Extract the (X, Y) coordinate from the center of the cell holding the provided text.  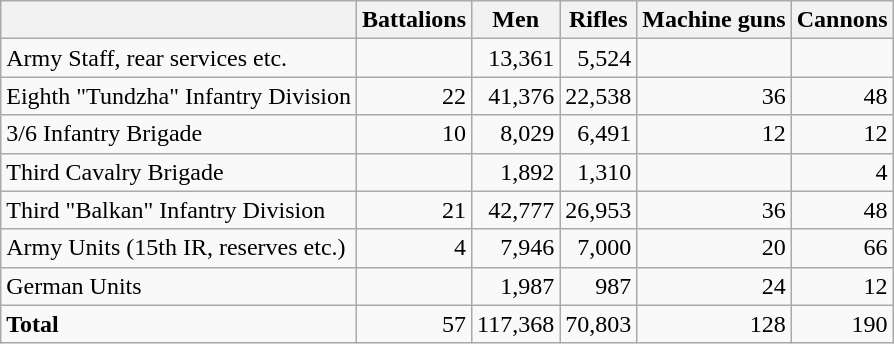
190 (842, 324)
Army Units (15th IR, reserves etc.) (179, 248)
5,524 (598, 58)
Machine guns (714, 20)
70,803 (598, 324)
Cannons (842, 20)
22 (414, 96)
42,777 (516, 210)
Total (179, 324)
1,987 (516, 286)
13,361 (516, 58)
1,310 (598, 172)
Battalions (414, 20)
German Units (179, 286)
41,376 (516, 96)
Rifles (598, 20)
128 (714, 324)
10 (414, 134)
Eighth "Tundzha" Infantry Division (179, 96)
117,368 (516, 324)
987 (598, 286)
Army Staff, rear services etc. (179, 58)
Third "Balkan" Infantry Division (179, 210)
Men (516, 20)
24 (714, 286)
20 (714, 248)
66 (842, 248)
26,953 (598, 210)
Third Cavalry Brigade (179, 172)
6,491 (598, 134)
57 (414, 324)
8,029 (516, 134)
1,892 (516, 172)
7,000 (598, 248)
3/6 Infantry Brigade (179, 134)
21 (414, 210)
7,946 (516, 248)
22,538 (598, 96)
